Search for the cell housing the specified text and yield its [X, Y] center coordinate. 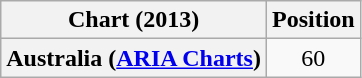
Australia (ARIA Charts) [134, 58]
60 [313, 58]
Chart (2013) [134, 20]
Position [313, 20]
